Output the [x, y] coordinate of the center of the cell containing the given text.  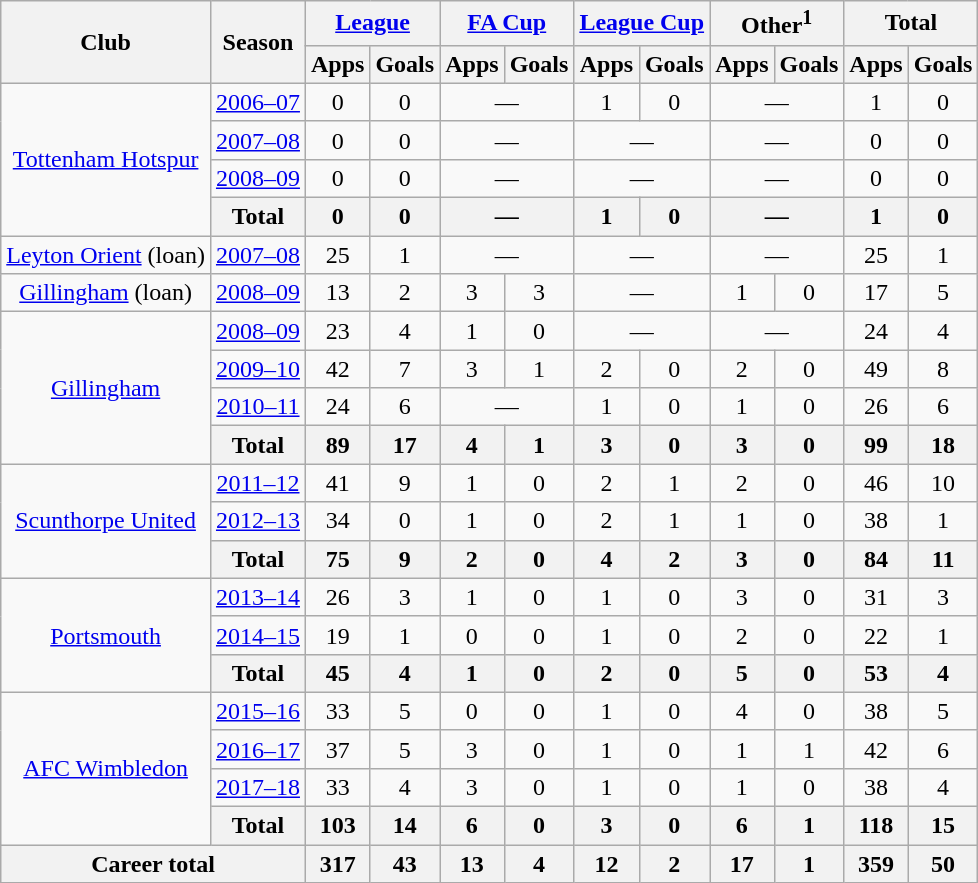
FA Cup [507, 24]
34 [337, 521]
18 [943, 445]
Other1 [777, 24]
19 [337, 635]
15 [943, 826]
2013–14 [258, 597]
Season [258, 42]
Gillingham [106, 388]
37 [337, 749]
Gillingham (loan) [106, 293]
45 [337, 673]
8 [943, 369]
2009–10 [258, 369]
10 [943, 483]
11 [943, 559]
23 [337, 331]
7 [405, 369]
41 [337, 483]
2010–11 [258, 407]
46 [876, 483]
317 [337, 864]
50 [943, 864]
53 [876, 673]
Leyton Orient (loan) [106, 255]
League Cup [642, 24]
2011–12 [258, 483]
43 [405, 864]
Portsmouth [106, 635]
Scunthorpe United [106, 521]
31 [876, 597]
Career total [154, 864]
2015–16 [258, 711]
2012–13 [258, 521]
22 [876, 635]
359 [876, 864]
75 [337, 559]
99 [876, 445]
103 [337, 826]
2017–18 [258, 787]
12 [606, 864]
2016–17 [258, 749]
Club [106, 42]
49 [876, 369]
89 [337, 445]
84 [876, 559]
118 [876, 826]
League [372, 24]
2014–15 [258, 635]
14 [405, 826]
Tottenham Hotspur [106, 159]
2006–07 [258, 102]
AFC Wimbledon [106, 768]
